From the cell containing the given text, extract its center point as (X, Y) coordinate. 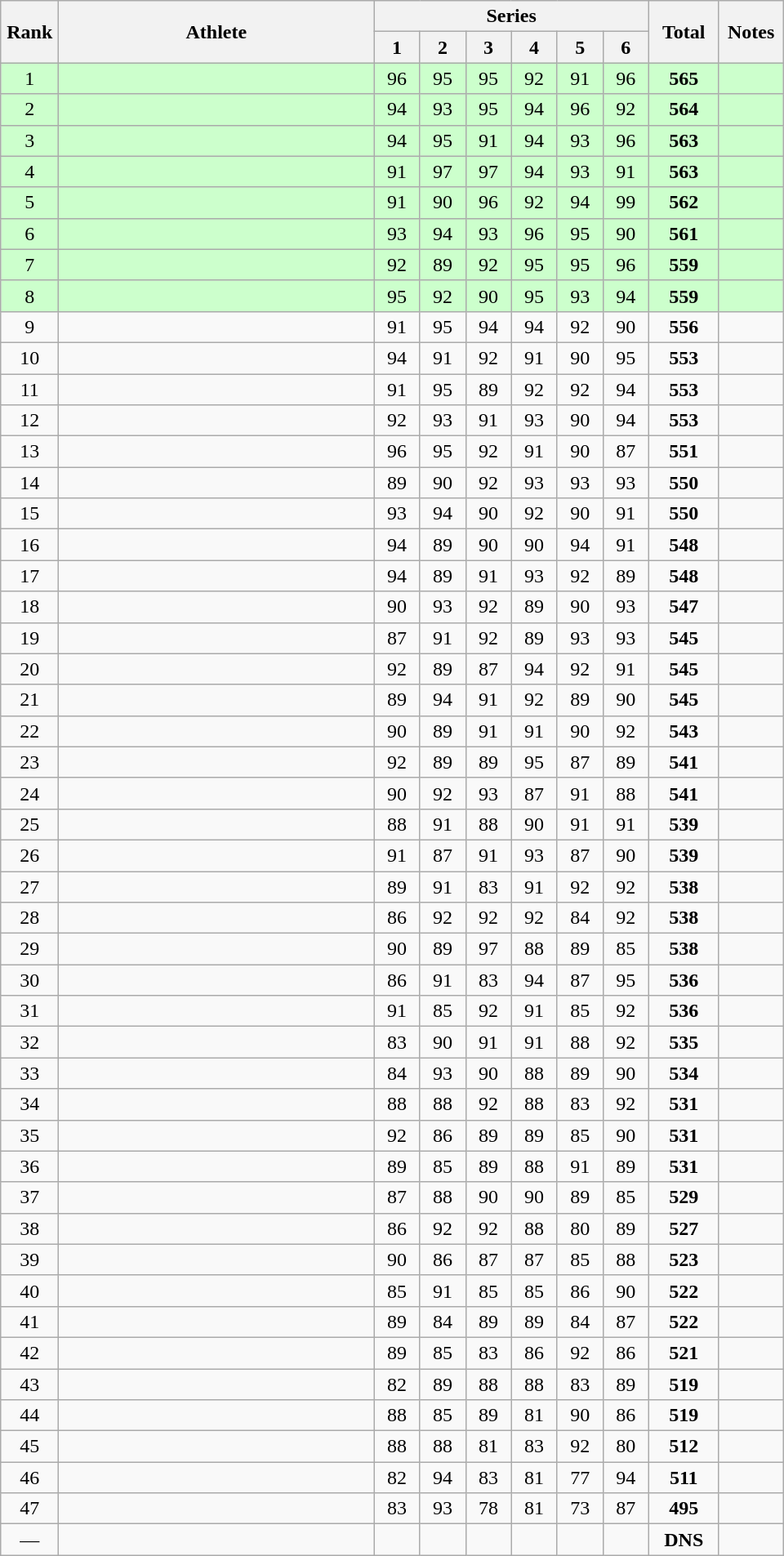
551 (684, 452)
73 (580, 1509)
12 (29, 421)
13 (29, 452)
20 (29, 669)
33 (29, 1073)
534 (684, 1073)
21 (29, 700)
34 (29, 1104)
28 (29, 918)
26 (29, 855)
24 (29, 793)
DNS (684, 1540)
527 (684, 1228)
511 (684, 1478)
46 (29, 1478)
Athlete (216, 32)
15 (29, 514)
562 (684, 203)
78 (488, 1509)
17 (29, 576)
23 (29, 762)
495 (684, 1509)
38 (29, 1228)
77 (580, 1478)
561 (684, 234)
35 (29, 1135)
547 (684, 607)
Rank (29, 32)
10 (29, 358)
9 (29, 327)
11 (29, 390)
543 (684, 731)
523 (684, 1260)
32 (29, 1042)
14 (29, 483)
40 (29, 1291)
Total (684, 32)
565 (684, 78)
30 (29, 980)
16 (29, 545)
43 (29, 1384)
8 (29, 296)
27 (29, 886)
535 (684, 1042)
37 (29, 1197)
18 (29, 607)
25 (29, 824)
Notes (751, 32)
36 (29, 1166)
47 (29, 1509)
512 (684, 1447)
564 (684, 109)
Series (511, 16)
556 (684, 327)
7 (29, 265)
521 (684, 1353)
29 (29, 949)
99 (626, 203)
45 (29, 1447)
19 (29, 638)
44 (29, 1416)
529 (684, 1197)
39 (29, 1260)
42 (29, 1353)
41 (29, 1322)
31 (29, 1011)
22 (29, 731)
— (29, 1540)
